Detect which cell encompasses the target text, then output its [X, Y] center coordinate. 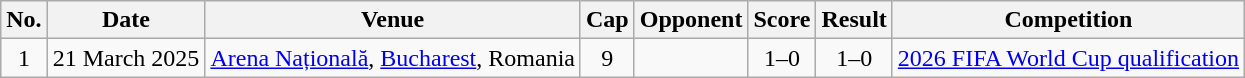
9 [607, 58]
Date [126, 20]
No. [24, 20]
1 [24, 58]
2026 FIFA World Cup qualification [1068, 58]
Opponent [691, 20]
Arena Națională, Bucharest, Romania [393, 58]
Result [854, 20]
Competition [1068, 20]
Score [782, 20]
Cap [607, 20]
Venue [393, 20]
21 March 2025 [126, 58]
